Search for the cell housing the specified text and yield its (x, y) center coordinate. 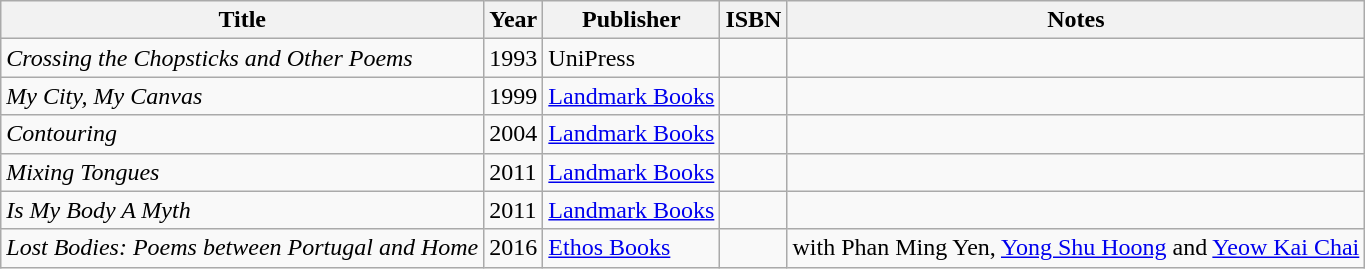
2016 (514, 248)
UniPress (632, 58)
2004 (514, 134)
Lost Bodies: Poems between Portugal and Home (242, 248)
Contouring (242, 134)
Crossing the Chopsticks and Other Poems (242, 58)
Year (514, 20)
Ethos Books (632, 248)
Mixing Tongues (242, 172)
with Phan Ming Yen, Yong Shu Hoong and Yeow Kai Chai (1076, 248)
ISBN (754, 20)
1999 (514, 96)
1993 (514, 58)
Is My Body A Myth (242, 210)
Publisher (632, 20)
Title (242, 20)
My City, My Canvas (242, 96)
Notes (1076, 20)
